Extract the [X, Y] coordinate from the center of the cell holding the provided text.  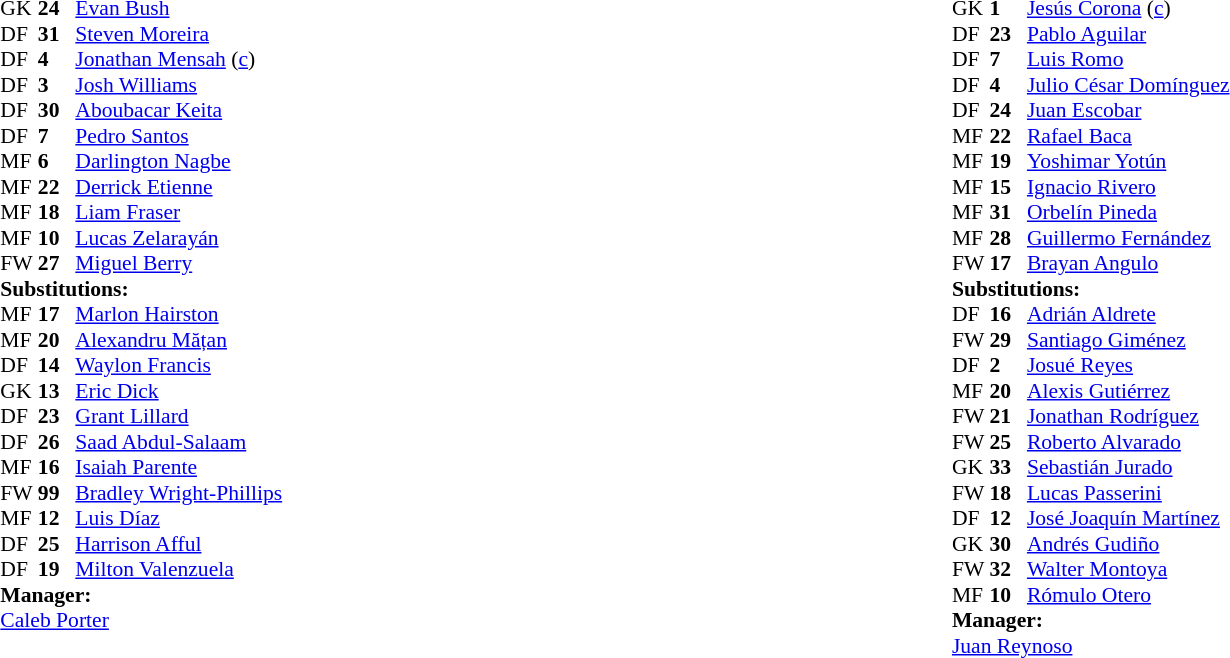
Lucas Passerini [1128, 493]
Alexis Gutiérrez [1128, 391]
Juan Escobar [1128, 111]
Marlon Hairston [178, 315]
3 [57, 85]
Josh Williams [178, 85]
Bradley Wright-Phillips [178, 493]
29 [1008, 340]
Luis Díaz [178, 519]
21 [1008, 417]
Eric Dick [178, 391]
Derrick Etienne [178, 187]
Santiago Giménez [1128, 340]
32 [1008, 569]
Ignacio Rivero [1128, 187]
15 [1008, 187]
Luis Romo [1128, 59]
José Joaquín Martínez [1128, 519]
14 [57, 365]
Waylon Francis [178, 365]
Darlington Nagbe [178, 161]
Steven Moreira [178, 34]
Aboubacar Keita [178, 111]
Alexandru Mățan [178, 340]
Pedro Santos [178, 136]
6 [57, 161]
Jonathan Rodríguez [1128, 417]
26 [57, 442]
99 [57, 493]
Guillermo Fernández [1128, 238]
Yoshimar Yotún [1128, 161]
Walter Montoya [1128, 569]
Caleb Porter [141, 621]
Milton Valenzuela [178, 569]
Rómulo Otero [1128, 595]
Isaiah Parente [178, 467]
Grant Lillard [178, 417]
Liam Fraser [178, 213]
Rafael Baca [1128, 136]
Pablo Aguilar [1128, 34]
Miguel Berry [178, 263]
27 [57, 263]
Saad Abdul-Salaam [178, 442]
2 [1008, 365]
Roberto Alvarado [1128, 442]
Harrison Afful [178, 544]
Andrés Gudiño [1128, 544]
24 [1008, 111]
Brayan Angulo [1128, 263]
33 [1008, 467]
Lucas Zelarayán [178, 238]
Jonathan Mensah (c) [178, 59]
Julio César Domínguez [1128, 85]
Josué Reyes [1128, 365]
28 [1008, 238]
13 [57, 391]
Sebastián Jurado [1128, 467]
Adrián Aldrete [1128, 315]
Orbelín Pineda [1128, 213]
